Identify which cell holds the provided text, then report its (X, Y) central coordinate. 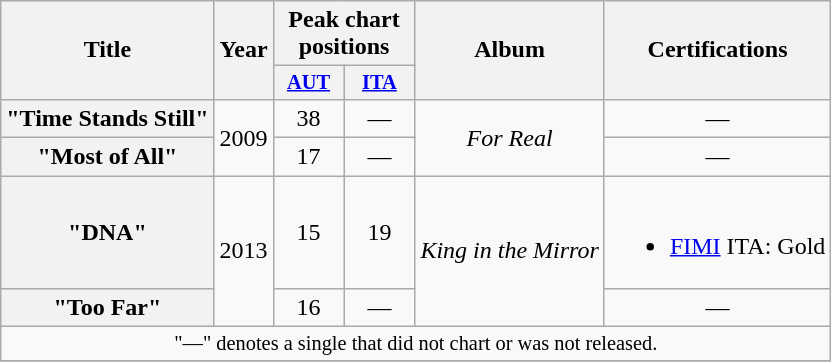
2013 (244, 252)
Title (108, 50)
Year (244, 50)
FIMI ITA: Gold (717, 232)
AUT (308, 83)
"Most of All" (108, 157)
19 (380, 232)
17 (308, 157)
ITA (380, 83)
"Too Far" (108, 308)
Peak chart positions (344, 34)
King in the Mirror (510, 252)
"DNA" (108, 232)
Album (510, 50)
Certifications (717, 50)
For Real (510, 137)
15 (308, 232)
"—" denotes a single that did not chart or was not released. (416, 344)
38 (308, 118)
16 (308, 308)
2009 (244, 137)
"Time Stands Still" (108, 118)
